Pinpoint the cell where the given text exists, returning its (x, y) midpoint coordinate. 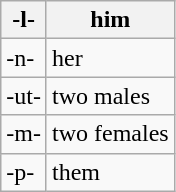
-p- (24, 172)
-ut- (24, 96)
-n- (24, 58)
-l- (24, 20)
two females (110, 134)
two males (110, 96)
her (110, 58)
-m- (24, 134)
him (110, 20)
them (110, 172)
